Find where the given text appears and provide that cell's center as (x, y) coordinate. 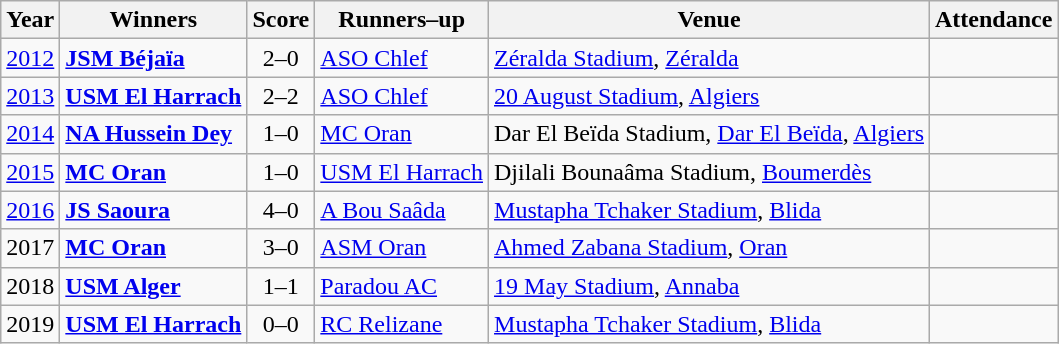
JSM Béjaïa (154, 58)
19 May Stadium, Annaba (710, 286)
20 August Stadium, Algiers (710, 96)
Attendance (994, 20)
Winners (154, 20)
A Bou Saâda (402, 210)
Djilali Bounaâma Stadium, Boumerdès (710, 172)
Score (281, 20)
0–0 (281, 324)
2016 (30, 210)
4–0 (281, 210)
Runners–up (402, 20)
RC Relizane (402, 324)
3–0 (281, 248)
Zéralda Stadium, Zéralda (710, 58)
JS Saoura (154, 210)
2–2 (281, 96)
Paradou AC (402, 286)
2014 (30, 134)
ASM Oran (402, 248)
2019 (30, 324)
1–1 (281, 286)
2015 (30, 172)
2017 (30, 248)
NA Hussein Dey (154, 134)
USM Alger (154, 286)
Dar El Beïda Stadium, Dar El Beïda, Algiers (710, 134)
2018 (30, 286)
Year (30, 20)
2012 (30, 58)
2–0 (281, 58)
Venue (710, 20)
2013 (30, 96)
Ahmed Zabana Stadium, Oran (710, 248)
